Scan for the cell matching the given text and deliver its [X, Y] coordinate at center. 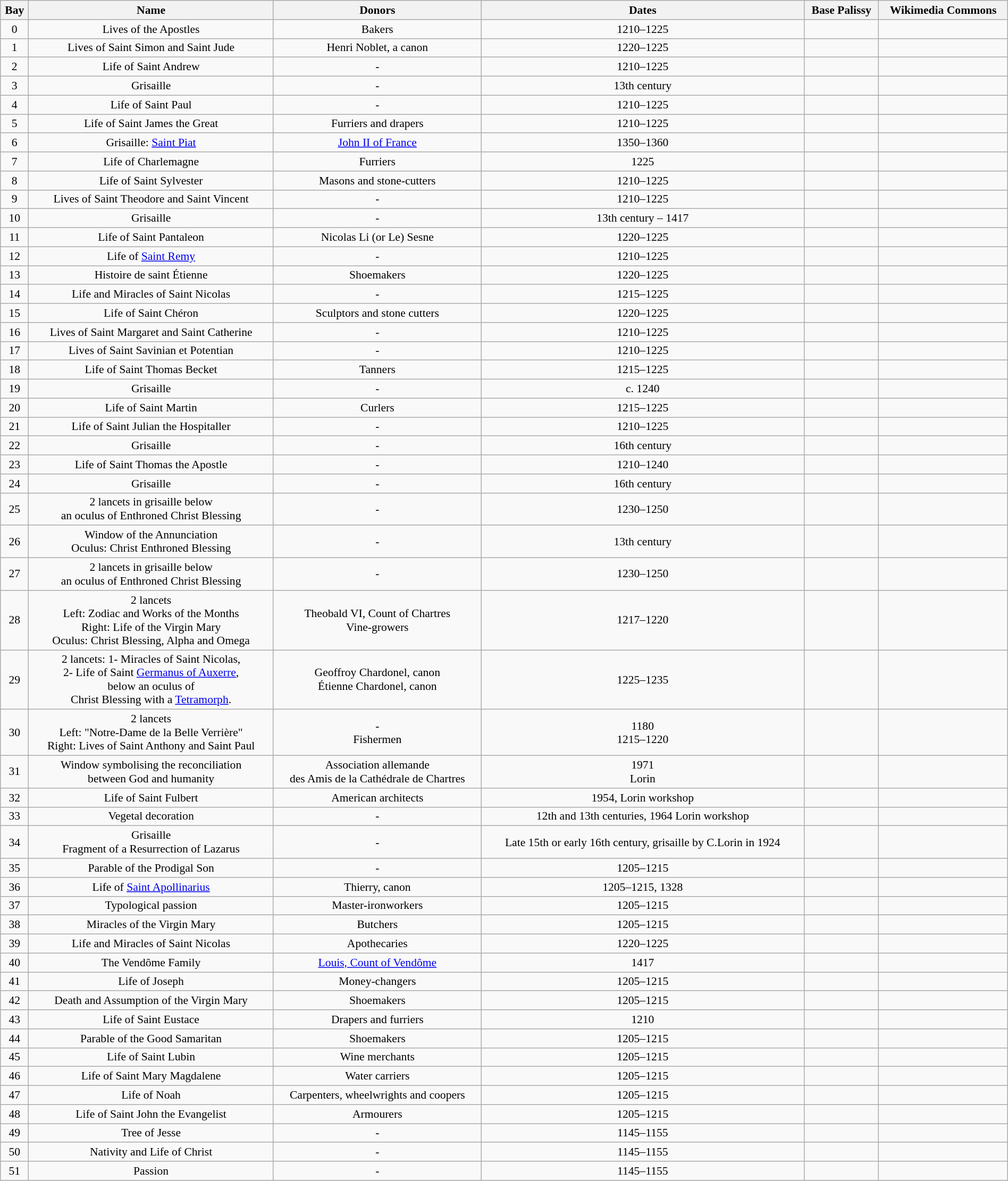
Grisaille: Saint Piat [151, 143]
16 [15, 332]
Water carriers [377, 1076]
Curlers [377, 408]
Life of Joseph [151, 982]
Drapers and furriers [377, 1019]
Life of Saint Paul [151, 105]
Donors [377, 10]
37 [15, 906]
John II of France [377, 143]
Histoire de saint Étienne [151, 275]
Life of Saint Fulbert [151, 798]
Bay [15, 10]
2 [15, 67]
Life of Saint Julian the Hospitaller [151, 427]
Thierry, canon [377, 887]
Apothecaries [377, 944]
26 [15, 542]
Life of Saint Mary Magdalene [151, 1076]
49 [15, 1133]
2 lancetsLeft: Zodiac and Works of the MonthsRight: Life of the Virgin MaryOculus: Christ Blessing, Alpha and Omega [151, 620]
1205–1215, 1328 [642, 887]
Life of Saint James the Great [151, 124]
The Vendôme Family [151, 963]
46 [15, 1076]
51 [15, 1171]
Death and Assumption of the Virgin Mary [151, 1001]
Vegetal decoration [151, 816]
1225 [642, 162]
Furriers and drapers [377, 124]
Louis, Count of Vendôme [377, 963]
Wine merchants [377, 1057]
Life of Saint Martin [151, 408]
25 [15, 509]
39 [15, 944]
3 [15, 86]
23 [15, 465]
11801215–1220 [642, 732]
Life of Saint Remy [151, 256]
11 [15, 238]
38 [15, 925]
Life of Saint Thomas the Apostle [151, 465]
1225–1235 [642, 680]
Life of Saint Thomas Becket [151, 370]
20 [15, 408]
1971Lorin [642, 772]
19 [15, 389]
18 [15, 370]
Tree of Jesse [151, 1133]
30 [15, 732]
Passion [151, 1171]
Theobald VI, Count of ChartresVine-growers [377, 620]
0 [15, 29]
Lives of Saint Savinian et Potentian [151, 351]
Life of Saint Andrew [151, 67]
-Fishermen [377, 732]
14 [15, 294]
Base Palissy [841, 10]
Money-changers [377, 982]
28 [15, 620]
Lives of the Apostles [151, 29]
4 [15, 105]
9 [15, 199]
Window symbolising the reconciliationbetween God and humanity [151, 772]
31 [15, 772]
32 [15, 798]
2 lancets: 1- Miracles of Saint Nicolas,2- Life of Saint Germanus of Auxerre,below an oculus ofChrist Blessing with a Tetramorph. [151, 680]
Nativity and Life of Christ [151, 1152]
Henri Noblet, a canon [377, 48]
Sculptors and stone cutters [377, 313]
7 [15, 162]
41 [15, 982]
Typological passion [151, 906]
44 [15, 1039]
22 [15, 446]
GrisailleFragment of a Resurrection of Lazarus [151, 842]
50 [15, 1152]
Life of Noah [151, 1095]
Life of Saint Chéron [151, 313]
12 [15, 256]
43 [15, 1019]
Life of Saint Lubin [151, 1057]
6 [15, 143]
American architects [377, 798]
Butchers [377, 925]
Dates [642, 10]
Life of Charlemagne [151, 162]
42 [15, 1001]
Life of Saint Eustace [151, 1019]
Carpenters, wheelwrights and coopers [377, 1095]
1210–1240 [642, 465]
1 [15, 48]
21 [15, 427]
Life of Saint Pantaleon [151, 238]
1350–1360 [642, 143]
5 [15, 124]
Tanners [377, 370]
2 lancetsLeft: "Notre-Dame de la Belle Verrière"Right: Lives of Saint Anthony and Saint Paul [151, 732]
10 [15, 218]
13 [15, 275]
Lives of Saint Simon and Saint Jude [151, 48]
Name [151, 10]
Life of Saint Apollinarius [151, 887]
Geoffroy Chardonel, canonÉtienne Chardonel, canon [377, 680]
Life of Saint John the Evangelist [151, 1114]
27 [15, 574]
Life of Saint Sylvester [151, 181]
47 [15, 1095]
48 [15, 1114]
Association allemandedes Amis de la Cathédrale de Chartres [377, 772]
Furriers [377, 162]
34 [15, 842]
29 [15, 680]
40 [15, 963]
1417 [642, 963]
45 [15, 1057]
17 [15, 351]
15 [15, 313]
Bakers [377, 29]
1210 [642, 1019]
24 [15, 484]
1954, Lorin workshop [642, 798]
Nicolas Li (or Le) Sesne [377, 238]
33 [15, 816]
8 [15, 181]
Window of the AnnunciationOculus: Christ Enthroned Blessing [151, 542]
12th and 13th centuries, 1964 Lorin workshop [642, 816]
Late 15th or early 16th century, grisaille by C.Lorin in 1924 [642, 842]
35 [15, 868]
1217–1220 [642, 620]
Miracles of the Virgin Mary [151, 925]
Armourers [377, 1114]
Lives of Saint Margaret and Saint Catherine [151, 332]
13th century – 1417 [642, 218]
c. 1240 [642, 389]
36 [15, 887]
Master-ironworkers [377, 906]
Parable of the Good Samaritan [151, 1039]
Parable of the Prodigal Son [151, 868]
Wikimedia Commons [943, 10]
Lives of Saint Theodore and Saint Vincent [151, 199]
Masons and stone-cutters [377, 181]
